Locate the cell with the specified text and output its [x, y] center coordinate. 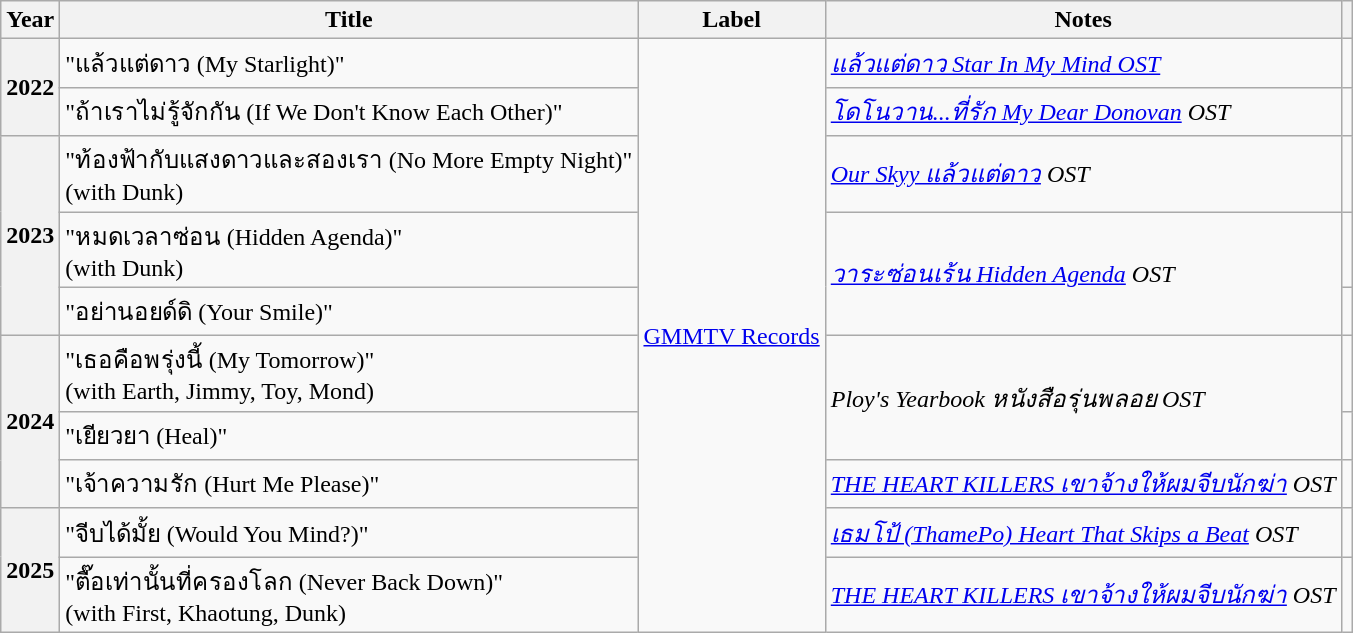
"เจ้าความรัก (Hurt Me Please)" [349, 484]
โดโนวาน...ที่รัก My Dear Donovan OST [1083, 112]
Title [349, 20]
Our Skyy แล้วแต่ดาว OST [1083, 174]
"จีบได้มั้ย (Would You Mind?)" [349, 532]
"อย่านอยด์ดิ (Your Smile)" [349, 312]
2022 [30, 88]
2024 [30, 422]
เธมโป้ (ThamePo) Heart That Skips a Beat OST [1083, 532]
วาระซ่อนเร้น Hidden Agenda OST [1083, 274]
GMMTV Records [732, 336]
2025 [30, 570]
Label [732, 20]
"ถ้าเราไม่รู้จักกัน (If We Don't Know Each Other)" [349, 112]
"หมดเวลาซ่อน (Hidden Agenda)" (with Dunk) [349, 250]
"เยียวยา (Heal)" [349, 436]
Notes [1083, 20]
Ploy's Yearbook หนังสือรุ่นพลอย OST [1083, 398]
"แล้วแต่ดาว (My Starlight)" [349, 64]
Year [30, 20]
"ท้องฟ้ากับแสงดาวและสองเรา (No More Empty Night)" (with Dunk) [349, 174]
2023 [30, 236]
แล้วแต่ดาว Star In My Mind OST [1083, 64]
"ตื๊อเท่านั้นที่ครองโลก (Never Back Down)" (with First, Khaotung, Dunk) [349, 595]
"เธอคือพรุ่งนี้ (My Tomorrow)" (with Earth, Jimmy, Toy, Mond) [349, 374]
